For the text-containing cell, return its midpoint in [x, y] coordinate format. 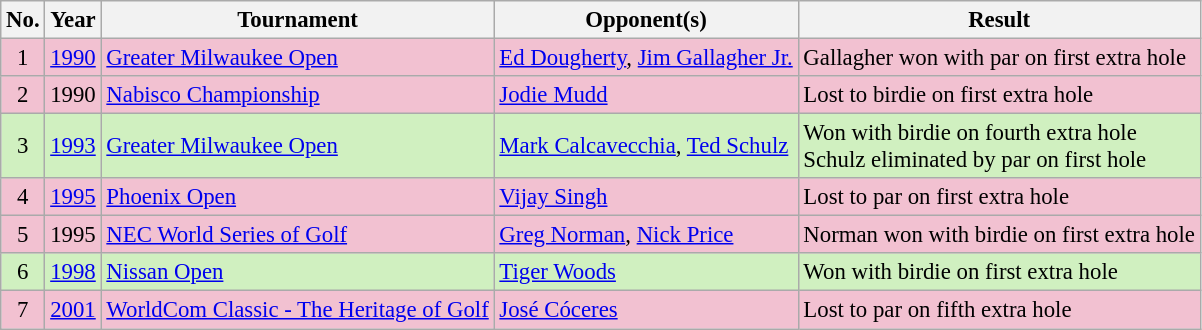
2 [23, 95]
Mark Calcavecchia, Ted Schulz [646, 146]
Phoenix Open [298, 197]
Jodie Mudd [646, 95]
Tiger Woods [646, 273]
Lost to birdie on first extra hole [999, 95]
Won with birdie on first extra hole [999, 273]
Nissan Open [298, 273]
No. [23, 20]
2001 [73, 310]
1 [23, 58]
NEC World Series of Golf [298, 235]
1993 [73, 146]
7 [23, 310]
6 [23, 273]
WorldCom Classic - The Heritage of Golf [298, 310]
1998 [73, 273]
Year [73, 20]
Greg Norman, Nick Price [646, 235]
Nabisco Championship [298, 95]
Norman won with birdie on first extra hole [999, 235]
3 [23, 146]
Vijay Singh [646, 197]
5 [23, 235]
Gallagher won with par on first extra hole [999, 58]
José Cóceres [646, 310]
Tournament [298, 20]
Won with birdie on fourth extra holeSchulz eliminated by par on first hole [999, 146]
Result [999, 20]
Ed Dougherty, Jim Gallagher Jr. [646, 58]
Lost to par on fifth extra hole [999, 310]
4 [23, 197]
Lost to par on first extra hole [999, 197]
Opponent(s) [646, 20]
